From the cell containing the given text, extract its center point as [X, Y] coordinate. 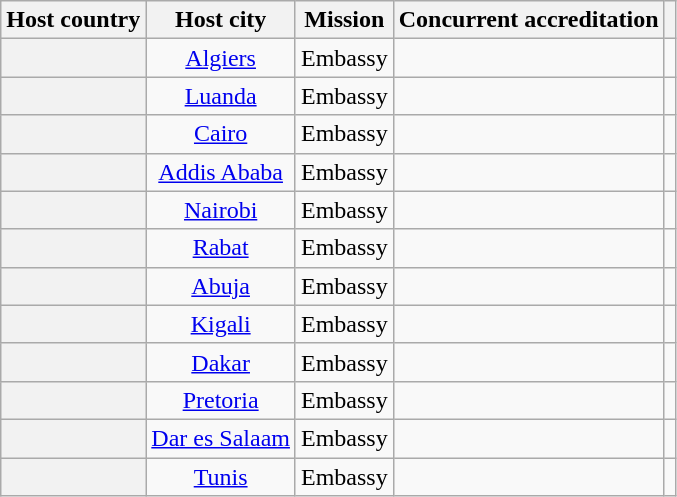
Concurrent accreditation [528, 20]
Addis Ababa [221, 172]
Host city [221, 20]
Abuja [221, 286]
Luanda [221, 96]
Cairo [221, 134]
Host country [74, 20]
Algiers [221, 58]
Dakar [221, 362]
Tunis [221, 477]
Kigali [221, 324]
Pretoria [221, 400]
Rabat [221, 248]
Dar es Salaam [221, 438]
Nairobi [221, 210]
Mission [344, 20]
